For the text-containing cell, return its midpoint in [X, Y] coordinate format. 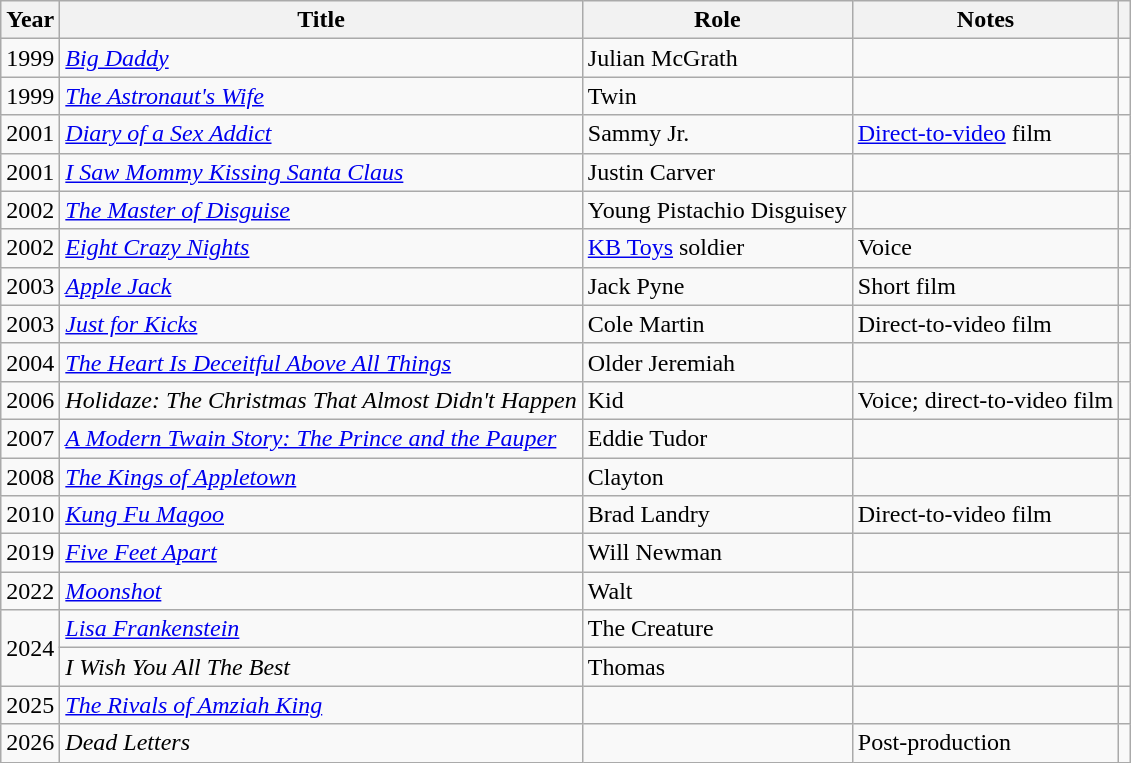
Short film [986, 286]
Year [30, 20]
Kung Fu Magoo [321, 515]
I Saw Mommy Kissing Santa Claus [321, 172]
Big Daddy [321, 58]
Lisa Frankenstein [321, 629]
Clayton [717, 477]
Apple Jack [321, 286]
Eight Crazy Nights [321, 248]
Walt [717, 591]
2025 [30, 705]
Kid [717, 400]
Holidaze: The Christmas That Almost Didn't Happen [321, 400]
Title [321, 20]
Five Feet Apart [321, 553]
A Modern Twain Story: The Prince and the Pauper [321, 438]
Voice [986, 248]
2010 [30, 515]
Just for Kicks [321, 324]
The Kings of Appletown [321, 477]
Brad Landry [717, 515]
Older Jeremiah [717, 362]
2024 [30, 648]
Jack Pyne [717, 286]
2008 [30, 477]
The Rivals of Amziah King [321, 705]
Justin Carver [717, 172]
The Master of Disguise [321, 210]
Eddie Tudor [717, 438]
The Creature [717, 629]
Notes [986, 20]
2004 [30, 362]
Voice; direct-to-video film [986, 400]
Twin [717, 96]
Will Newman [717, 553]
Diary of a Sex Addict [321, 134]
Cole Martin [717, 324]
Thomas [717, 667]
The Astronaut's Wife [321, 96]
KB Toys soldier [717, 248]
2007 [30, 438]
2022 [30, 591]
2006 [30, 400]
Young Pistachio Disguisey [717, 210]
Role [717, 20]
Julian McGrath [717, 58]
2019 [30, 553]
I Wish You All The Best [321, 667]
The Heart Is Deceitful Above All Things [321, 362]
Dead Letters [321, 743]
Post-production [986, 743]
Sammy Jr. [717, 134]
Moonshot [321, 591]
2026 [30, 743]
